From the cell containing the given text, extract its center point as (x, y) coordinate. 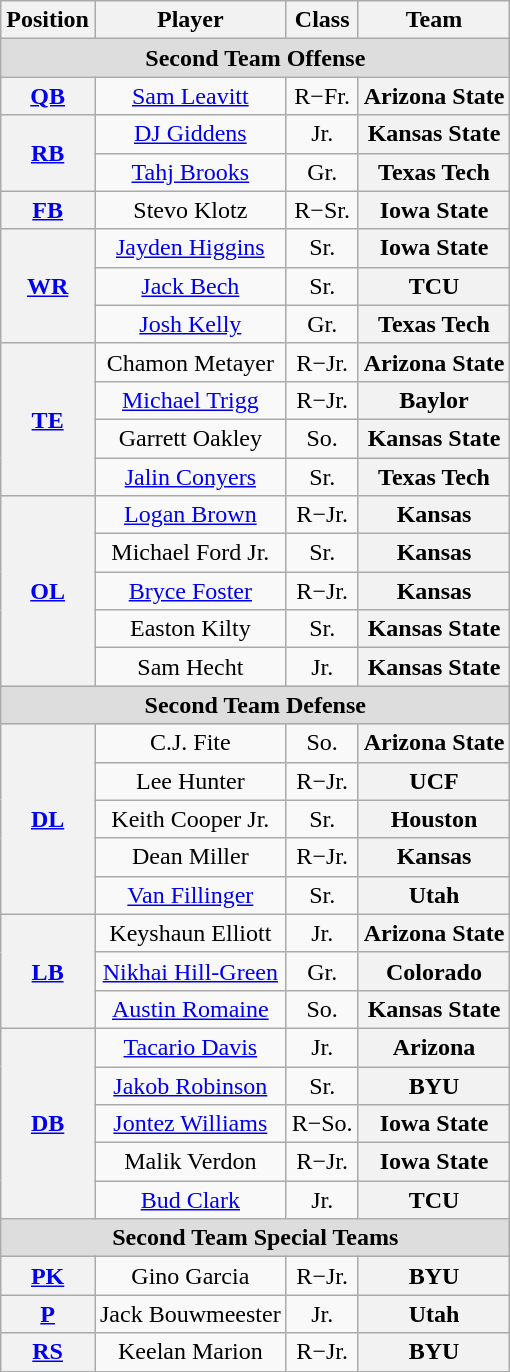
Colorado (434, 971)
Nikhai Hill-Green (190, 971)
Austin Romaine (190, 1009)
Keyshaun Elliott (190, 933)
Josh Kelly (190, 324)
OL (48, 591)
Malik Verdon (190, 1162)
Arizona (434, 1047)
DL (48, 819)
LB (48, 971)
Easton Kilty (190, 629)
Houston (434, 819)
P (48, 1314)
Dean Miller (190, 857)
R−Fr. (322, 96)
Jontez Williams (190, 1124)
Bud Clark (190, 1200)
WR (48, 286)
Van Fillinger (190, 895)
Jakob Robinson (190, 1085)
Michael Ford Jr. (190, 553)
Keith Cooper Jr. (190, 819)
DB (48, 1123)
FB (48, 210)
Jack Bech (190, 286)
Jack Bouwmeester (190, 1314)
RS (48, 1352)
Second Team Offense (256, 58)
Lee Hunter (190, 781)
Gino Garcia (190, 1276)
Jalin Conyers (190, 477)
C.J. Fite (190, 743)
PK (48, 1276)
Stevo Klotz (190, 210)
R−Sr. (322, 210)
Tahj Brooks (190, 172)
Keelan Marion (190, 1352)
Michael Trigg (190, 400)
Player (190, 20)
Jayden Higgins (190, 248)
Baylor (434, 400)
Chamon Metayer (190, 362)
Class (322, 20)
Sam Hecht (190, 667)
R−So. (322, 1124)
Second Team Defense (256, 705)
Bryce Foster (190, 591)
Tacario Davis (190, 1047)
Second Team Special Teams (256, 1238)
Logan Brown (190, 515)
Team (434, 20)
UCF (434, 781)
DJ Giddens (190, 134)
Position (48, 20)
QB (48, 96)
Sam Leavitt (190, 96)
RB (48, 153)
Garrett Oakley (190, 438)
TE (48, 419)
